Search for the cell housing the specified text and yield its (x, y) center coordinate. 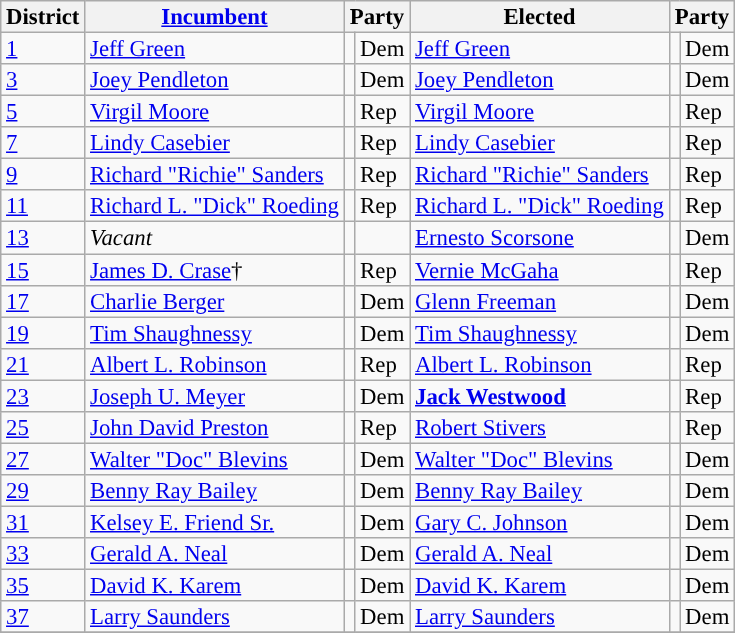
Incumbent (215, 17)
Charlie Berger (215, 301)
23 (43, 396)
James D. Crase† (215, 270)
Ernesto Scorsone (540, 238)
Joseph U. Meyer (215, 396)
Vacant (215, 238)
17 (43, 301)
Vernie McGaha (540, 270)
31 (43, 522)
25 (43, 428)
35 (43, 586)
Gary C. Johnson (540, 522)
29 (43, 491)
11 (43, 206)
9 (43, 175)
7 (43, 143)
37 (43, 617)
5 (43, 112)
27 (43, 459)
Glenn Freeman (540, 301)
3 (43, 80)
21 (43, 364)
19 (43, 333)
Kelsey E. Friend Sr. (215, 522)
33 (43, 554)
John David Preston (215, 428)
1 (43, 49)
District (43, 17)
Jack Westwood (540, 396)
Robert Stivers (540, 428)
15 (43, 270)
Elected (540, 17)
13 (43, 238)
